Extract the [X, Y] coordinate from the center of the cell holding the provided text.  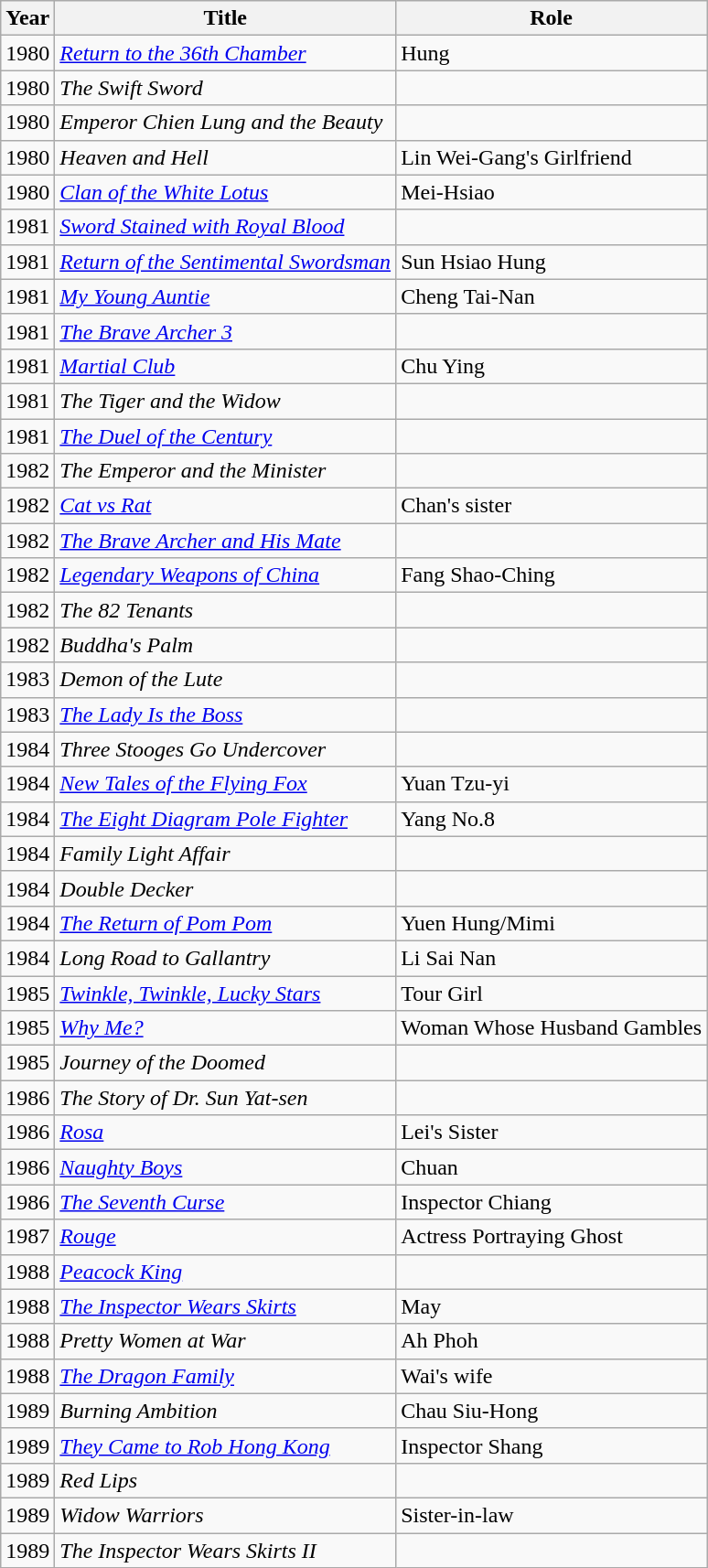
Sword Stained with Royal Blood [225, 227]
Title [225, 18]
New Tales of the Flying Fox [225, 784]
The Lady Is the Boss [225, 714]
Demon of the Lute [225, 680]
The Brave Archer and His Mate [225, 541]
Inspector Shang [552, 1445]
Fang Shao-Ching [552, 575]
Burning Ambition [225, 1411]
Sun Hsiao Hung [552, 262]
Ah Phoh [552, 1341]
The Tiger and the Widow [225, 401]
Woman Whose Husband Gambles [552, 1028]
They Came to Rob Hong Kong [225, 1445]
Naughty Boys [225, 1167]
The Swift Sword [225, 88]
Year [27, 18]
Chuan [552, 1167]
Peacock King [225, 1272]
Journey of the Doomed [225, 1063]
Mei-Hsiao [552, 192]
Twinkle, Twinkle, Lucky Stars [225, 993]
Red Lips [225, 1480]
The Return of Pom Pom [225, 923]
Return to the 36th Chamber [225, 53]
Chu Ying [552, 366]
1987 [27, 1237]
The Story of Dr. Sun Yat-sen [225, 1098]
The Emperor and the Minister [225, 471]
Chau Siu-Hong [552, 1411]
Emperor Chien Lung and the Beauty [225, 123]
Chan's sister [552, 506]
Wai's wife [552, 1376]
Long Road to Gallantry [225, 958]
Lei's Sister [552, 1133]
Return of the Sentimental Swordsman [225, 262]
Yuen Hung/Mimi [552, 923]
Sister-in-law [552, 1515]
The Eight Diagram Pole Fighter [225, 819]
The 82 Tenants [225, 610]
Why Me? [225, 1028]
The Inspector Wears Skirts [225, 1306]
Hung [552, 53]
Legendary Weapons of China [225, 575]
Rouge [225, 1237]
Heaven and Hell [225, 157]
Cat vs Rat [225, 506]
Three Stooges Go Undercover [225, 749]
The Seventh Curse [225, 1202]
The Brave Archer 3 [225, 331]
Inspector Chiang [552, 1202]
Rosa [225, 1133]
The Duel of the Century [225, 436]
The Dragon Family [225, 1376]
Family Light Affair [225, 854]
Buddha's Palm [225, 645]
The Inspector Wears Skirts II [225, 1551]
Role [552, 18]
Tour Girl [552, 993]
Cheng Tai-Nan [552, 296]
Widow Warriors [225, 1515]
Yuan Tzu-yi [552, 784]
Li Sai Nan [552, 958]
Pretty Women at War [225, 1341]
My Young Auntie [225, 296]
Double Decker [225, 888]
Yang No.8 [552, 819]
Clan of the White Lotus [225, 192]
Actress Portraying Ghost [552, 1237]
Lin Wei-Gang's Girlfriend [552, 157]
May [552, 1306]
Martial Club [225, 366]
